Identify which cell holds the provided text, then report its [x, y] central coordinate. 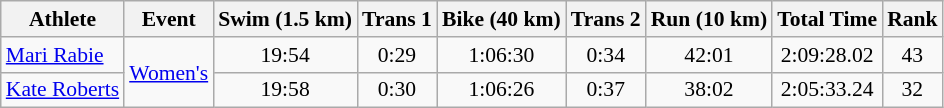
19:54 [285, 55]
43 [912, 55]
1:06:26 [502, 90]
Trans 2 [606, 19]
Athlete [62, 19]
2:05:33.24 [827, 90]
Trans 1 [397, 19]
0:37 [606, 90]
Swim (1.5 km) [285, 19]
Event [168, 19]
0:30 [397, 90]
Women's [168, 72]
Run (10 km) [709, 19]
32 [912, 90]
0:29 [397, 55]
Rank [912, 19]
2:09:28.02 [827, 55]
Bike (40 km) [502, 19]
Kate Roberts [62, 90]
Mari Rabie [62, 55]
42:01 [709, 55]
0:34 [606, 55]
Total Time [827, 19]
19:58 [285, 90]
38:02 [709, 90]
1:06:30 [502, 55]
